Capture the cell that displays the provided text and extract its (x, y) central coordinate. 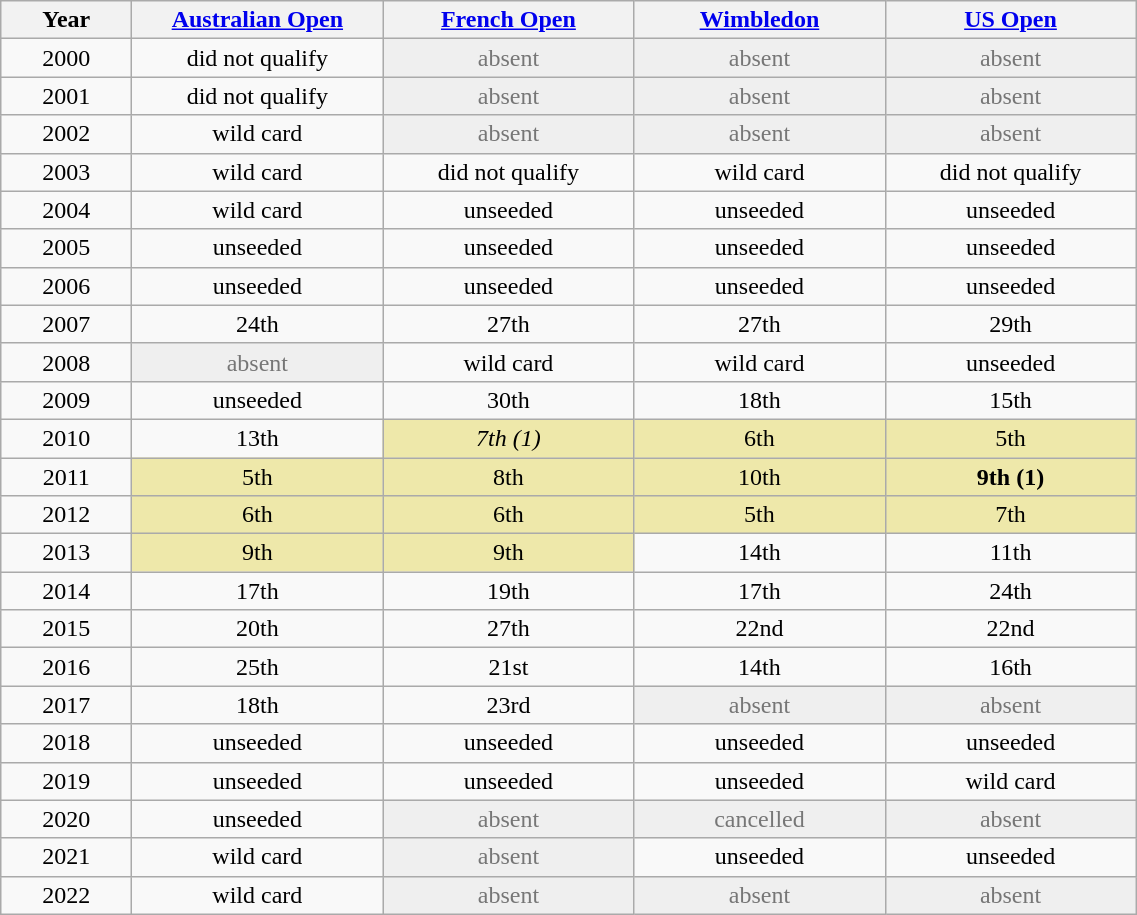
cancelled (760, 819)
2012 (66, 515)
2020 (66, 819)
2021 (66, 857)
2013 (66, 553)
2017 (66, 705)
7th (1010, 515)
2010 (66, 438)
9th (1) (1010, 477)
20th (258, 629)
2002 (66, 134)
2007 (66, 324)
23rd (508, 705)
Australian Open (258, 20)
2009 (66, 400)
25th (258, 667)
2000 (66, 58)
30th (508, 400)
7th (1) (508, 438)
French Open (508, 20)
19th (508, 591)
13th (258, 438)
2003 (66, 172)
16th (1010, 667)
2015 (66, 629)
Year (66, 20)
29th (1010, 324)
2016 (66, 667)
US Open (1010, 20)
2011 (66, 477)
21st (508, 667)
2022 (66, 895)
2001 (66, 96)
8th (508, 477)
2005 (66, 248)
2006 (66, 286)
11th (1010, 553)
2014 (66, 591)
10th (760, 477)
Wimbledon (760, 20)
2019 (66, 781)
2018 (66, 743)
15th (1010, 400)
2008 (66, 362)
2004 (66, 210)
